Search for the cell housing the specified text and yield its [X, Y] center coordinate. 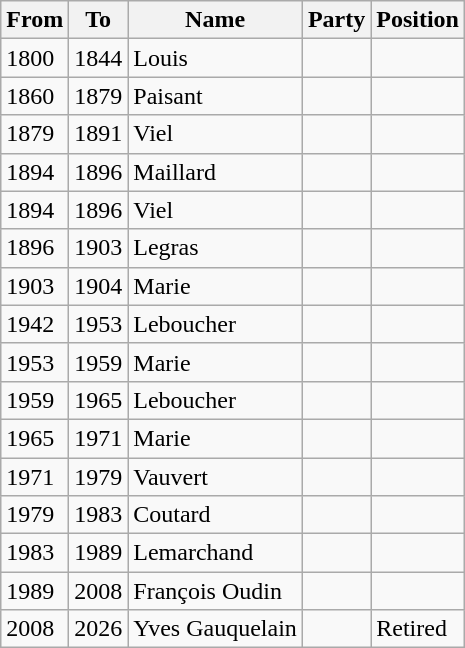
1844 [98, 58]
Louis [216, 58]
1860 [35, 96]
Lemarchand [216, 553]
1942 [35, 324]
Yves Gauquelain [216, 629]
1891 [98, 134]
Vauvert [216, 477]
1904 [98, 286]
2026 [98, 629]
To [98, 20]
Paisant [216, 96]
Coutard [216, 515]
François Oudin [216, 591]
Name [216, 20]
Position [418, 20]
Party [336, 20]
1800 [35, 58]
Retired [418, 629]
Legras [216, 248]
Maillard [216, 172]
From [35, 20]
